Identify which cell holds the provided text, then report its [X, Y] central coordinate. 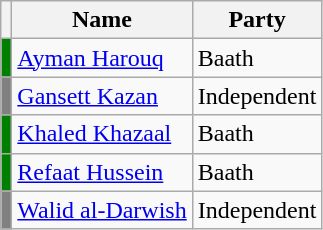
Name [102, 20]
Party [257, 20]
Khaled Khazaal [102, 134]
Walid al-Darwish [102, 210]
Gansett Kazan [102, 96]
Refaat Hussein [102, 172]
Ayman Harouq [102, 58]
